From the cell containing the given text, extract its center point as (x, y) coordinate. 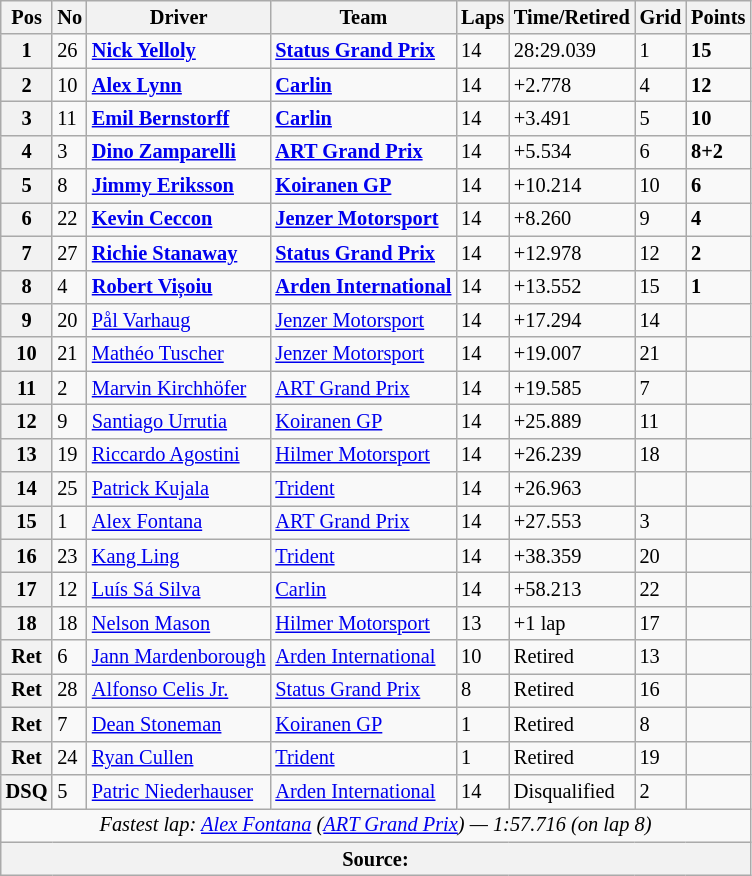
Time/Retired (572, 17)
8+2 (718, 152)
Source: (376, 859)
+19.007 (572, 354)
+26.963 (572, 489)
Grid (661, 17)
23 (70, 556)
Driver (179, 17)
No (70, 17)
Patric Niederhauser (179, 791)
+25.889 (572, 421)
Disqualified (572, 791)
+1 lap (572, 623)
Jann Mardenborough (179, 657)
Nelson Mason (179, 623)
Mathéo Tuscher (179, 354)
Nick Yelloly (179, 51)
+27.553 (572, 522)
Alex Lynn (179, 85)
Team (363, 17)
Emil Bernstorff (179, 118)
Pål Varhaug (179, 320)
24 (70, 758)
Marvin Kirchhöfer (179, 388)
Richie Stanaway (179, 253)
+26.239 (572, 455)
28 (70, 690)
+8.260 (572, 219)
+12.978 (572, 253)
+17.294 (572, 320)
Laps (482, 17)
Luís Sá Silva (179, 589)
+58.213 (572, 589)
+38.359 (572, 556)
+10.214 (572, 186)
25 (70, 489)
Robert Vișoiu (179, 287)
+13.552 (572, 287)
Alex Fontana (179, 522)
+2.778 (572, 85)
Fastest lap: Alex Fontana (ART Grand Prix) — 1:57.716 (on lap 8) (376, 825)
Kang Ling (179, 556)
Ryan Cullen (179, 758)
Riccardo Agostini (179, 455)
Kevin Ceccon (179, 219)
Dino Zamparelli (179, 152)
+3.491 (572, 118)
Patrick Kujala (179, 489)
Alfonso Celis Jr. (179, 690)
DSQ (27, 791)
+5.534 (572, 152)
Dean Stoneman (179, 724)
Santiago Urrutia (179, 421)
Pos (27, 17)
27 (70, 253)
Jimmy Eriksson (179, 186)
26 (70, 51)
Points (718, 17)
+19.585 (572, 388)
28:29.039 (572, 51)
